Return the (X, Y) coordinate for the center point of the cell that contains the specified text.  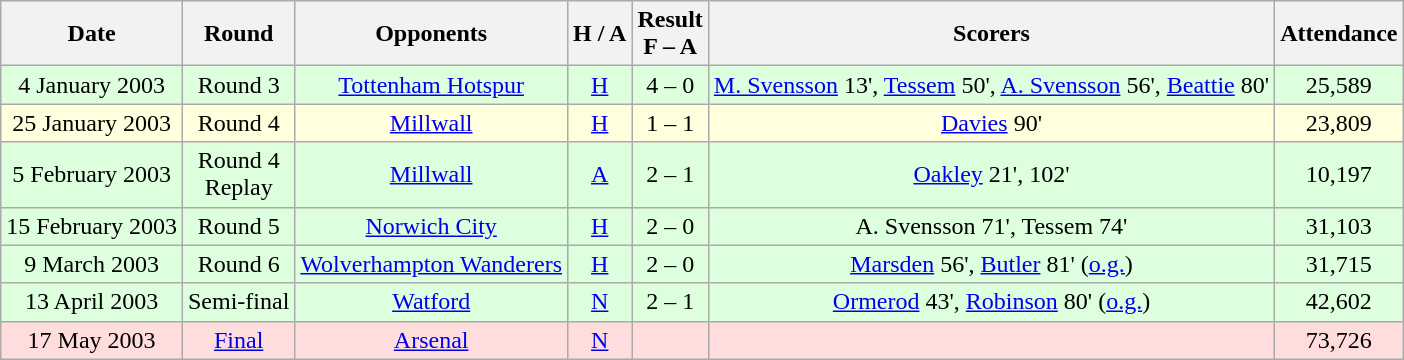
Round 3 (238, 85)
Oakley 21', 102' (991, 174)
Round 4Replay (238, 174)
Semi-final (238, 302)
Ormerod 43', Robinson 80' (o.g.) (991, 302)
15 February 2003 (92, 226)
Scorers (991, 34)
4 – 0 (670, 85)
1 – 1 (670, 123)
10,197 (1339, 174)
Final (238, 340)
23,809 (1339, 123)
Davies 90' (991, 123)
Marsden 56', Butler 81' (o.g.) (991, 264)
Opponents (432, 34)
Date (92, 34)
H / A (600, 34)
Arsenal (432, 340)
Watford (432, 302)
5 February 2003 (92, 174)
Round 4 (238, 123)
31,715 (1339, 264)
42,602 (1339, 302)
31,103 (1339, 226)
A (600, 174)
Wolverhampton Wanderers (432, 264)
Attendance (1339, 34)
ResultF – A (670, 34)
13 April 2003 (92, 302)
Norwich City (432, 226)
Round (238, 34)
Round 5 (238, 226)
4 January 2003 (92, 85)
25 January 2003 (92, 123)
A. Svensson 71', Tessem 74' (991, 226)
17 May 2003 (92, 340)
25,589 (1339, 85)
Tottenham Hotspur (432, 85)
M. Svensson 13', Tessem 50', A. Svensson 56', Beattie 80' (991, 85)
Round 6 (238, 264)
73,726 (1339, 340)
9 March 2003 (92, 264)
